Determine the (X, Y) coordinate at the center of the cell enclosing the given text.  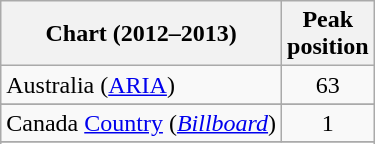
1 (328, 123)
Chart (2012–2013) (142, 34)
Peakposition (328, 34)
63 (328, 85)
Canada Country (Billboard) (142, 123)
Australia (ARIA) (142, 85)
